Return (X, Y) of the center of cell containing provided text 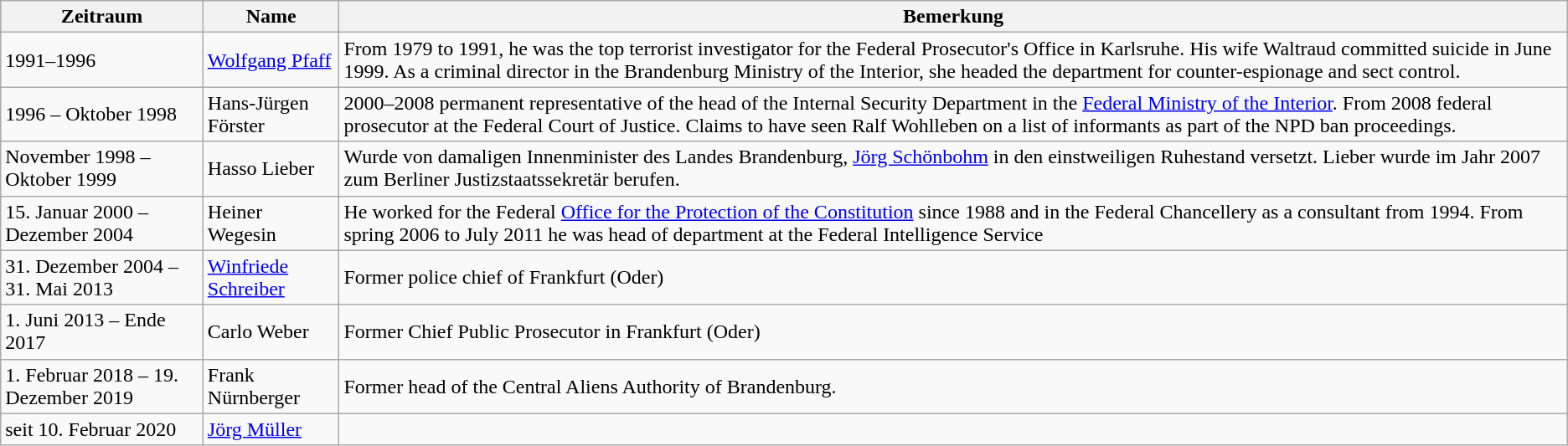
1. Februar 2018 – 19. Dezember 2019 (102, 387)
Name (271, 17)
15. Januar 2000 – Dezember 2004 (102, 223)
Hasso Lieber (271, 169)
Bemerkung (953, 17)
Zeitraum (102, 17)
1. Juni 2013 – Ende 2017 (102, 331)
November 1998 – Oktober 1999 (102, 169)
Frank Nürnberger (271, 387)
Former head of the Central Aliens Authority of Brandenburg. (953, 387)
1991–1996 (102, 60)
Wolfgang Pfaff (271, 60)
Former police chief of Frankfurt (Oder) (953, 278)
Jörg Müller (271, 429)
31. Dezember 2004 – 31. Mai 2013 (102, 278)
Winfriede Schreiber (271, 278)
Hans-Jürgen Förster (271, 114)
Carlo Weber (271, 331)
seit 10. Februar 2020 (102, 429)
1996 – Oktober 1998 (102, 114)
Former Chief Public Prosecutor in Frankfurt (Oder) (953, 331)
Heiner Wegesin (271, 223)
